Scan for the cell matching the given text and deliver its [X, Y] coordinate at center. 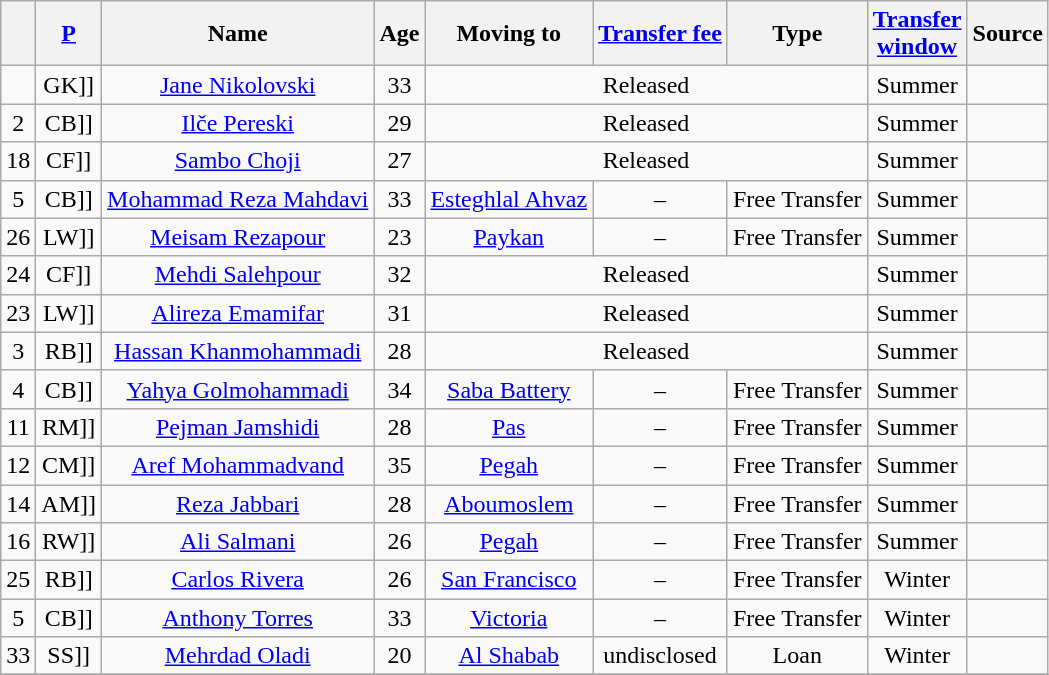
34 [400, 389]
Transferwindow [917, 34]
16 [18, 542]
Hassan Khanmohammadi [238, 351]
Loan [797, 656]
San Francisco [509, 580]
Alireza Emamifar [238, 313]
SS]] [69, 656]
Age [400, 34]
Jane Nikolovski [238, 85]
P [69, 34]
Aref Mohammadvand [238, 465]
Type [797, 34]
14 [18, 503]
27 [400, 161]
Anthony Torres [238, 618]
Pejman Jamshidi [238, 427]
Mehrdad Oladi [238, 656]
Victoria [509, 618]
12 [18, 465]
20 [400, 656]
31 [400, 313]
Name [238, 34]
29 [400, 123]
Moving to [509, 34]
Al Shabab [509, 656]
Paykan [509, 237]
undisclosed [660, 656]
2 [18, 123]
32 [400, 275]
Saba Battery [509, 389]
Carlos Rivera [238, 580]
AM]] [69, 503]
Mehdi Salehpour [238, 275]
Esteghlal Ahvaz [509, 199]
Transfer fee [660, 34]
25 [18, 580]
Reza Jabbari [238, 503]
CM]] [69, 465]
Ilče Pereski [238, 123]
Sambo Choji [238, 161]
Mohammad Reza Mahdavi [238, 199]
Yahya Golmohammadi [238, 389]
3 [18, 351]
Pas [509, 427]
24 [18, 275]
Aboumoslem [509, 503]
18 [18, 161]
Meisam Rezapour [238, 237]
RW]] [69, 542]
11 [18, 427]
4 [18, 389]
RM]] [69, 427]
35 [400, 465]
GK]] [69, 85]
Ali Salmani [238, 542]
Source [1008, 34]
